Pinpoint the cell where the given text exists, returning its [X, Y] midpoint coordinate. 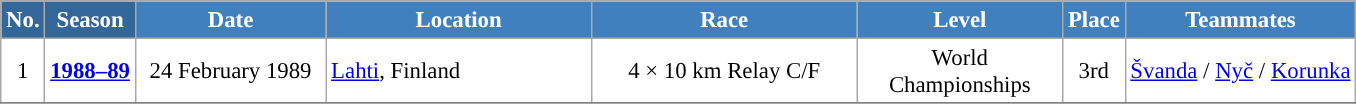
Location [459, 20]
1988–89 [90, 72]
Place [1094, 20]
World Championships [960, 72]
Teammates [1240, 20]
No. [23, 20]
Race [724, 20]
Švanda / Nyč / Korunka [1240, 72]
24 February 1989 [230, 72]
Season [90, 20]
1 [23, 72]
Lahti, Finland [459, 72]
Date [230, 20]
3rd [1094, 72]
Level [960, 20]
4 × 10 km Relay C/F [724, 72]
